Pinpoint the cell where the given text exists, returning its [X, Y] midpoint coordinate. 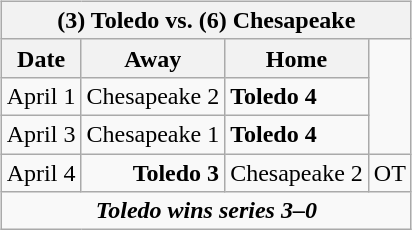
April 3 [41, 134]
Chesapeake 1 [153, 134]
Date [41, 58]
Home [297, 58]
April 4 [41, 173]
Toledo wins series 3–0 [206, 211]
Away [153, 58]
OT [390, 173]
Toledo 3 [153, 173]
April 1 [41, 96]
(3) Toledo vs. (6) Chesapeake [206, 20]
